Identify which cell holds the provided text, then report its [X, Y] central coordinate. 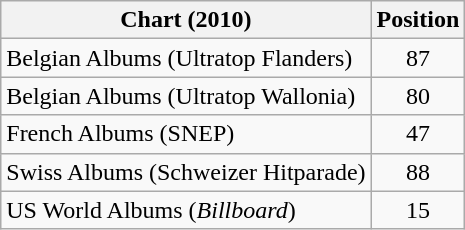
Swiss Albums (Schweizer Hitparade) [186, 172]
Belgian Albums (Ultratop Flanders) [186, 58]
80 [418, 96]
Position [418, 20]
Belgian Albums (Ultratop Wallonia) [186, 96]
15 [418, 210]
Chart (2010) [186, 20]
47 [418, 134]
88 [418, 172]
French Albums (SNEP) [186, 134]
87 [418, 58]
US World Albums (Billboard) [186, 210]
